Return (X, Y) of the center of cell containing provided text 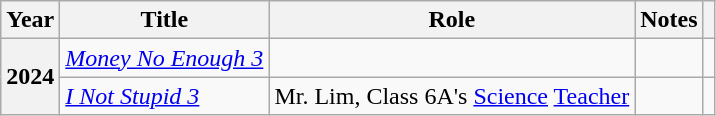
Year (30, 20)
Role (452, 20)
Money No Enough 3 (164, 58)
2024 (30, 77)
Mr. Lim, Class 6A's Science Teacher (452, 96)
Title (164, 20)
I Not Stupid 3 (164, 96)
Notes (669, 20)
